For the text-containing cell, return its midpoint in (X, Y) coordinate format. 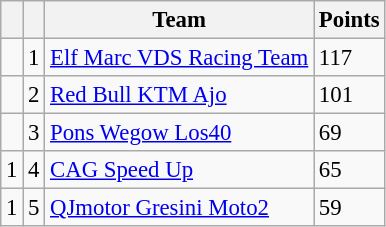
QJmotor Gresini Moto2 (180, 208)
3 (34, 133)
Pons Wegow Los40 (180, 133)
117 (350, 58)
69 (350, 133)
Elf Marc VDS Racing Team (180, 58)
Points (350, 20)
4 (34, 170)
Red Bull KTM Ajo (180, 95)
5 (34, 208)
2 (34, 95)
59 (350, 208)
CAG Speed Up (180, 170)
65 (350, 170)
Team (180, 20)
101 (350, 95)
